Capture the cell that displays the provided text and extract its (X, Y) central coordinate. 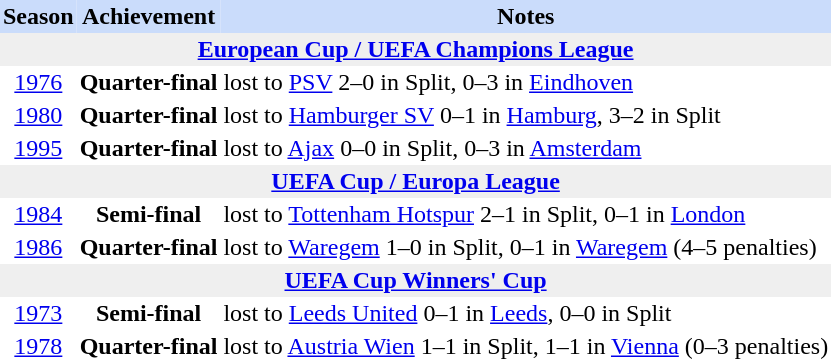
Season (38, 16)
1984 (38, 214)
lost to Hamburger SV 0–1 in Hamburg, 3–2 in Split (526, 116)
1976 (38, 82)
lost to PSV 2–0 in Split, 0–3 in Eindhoven (526, 82)
European Cup / UEFA Champions League (416, 50)
lost to Leeds United 0–1 in Leeds, 0–0 in Split (526, 314)
Notes (526, 16)
lost to Tottenham Hotspur 2–1 in Split, 0–1 in London (526, 214)
1980 (38, 116)
UEFA Cup Winners' Cup (416, 280)
lost to Waregem 1–0 in Split, 0–1 in Waregem (4–5 penalties) (526, 248)
1986 (38, 248)
UEFA Cup / Europa League (416, 182)
1995 (38, 148)
1973 (38, 314)
Achievement (149, 16)
lost to Ajax 0–0 in Split, 0–3 in Amsterdam (526, 148)
